Output the [x, y] coordinate of the center of the cell containing the given text.  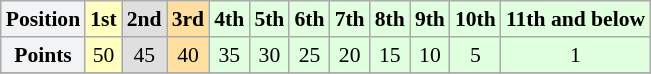
5th [269, 19]
20 [350, 55]
3rd [188, 19]
9th [430, 19]
1 [576, 55]
6th [309, 19]
15 [390, 55]
1st [104, 19]
11th and below [576, 19]
10th [476, 19]
7th [350, 19]
Position [43, 19]
Points [43, 55]
35 [229, 55]
10 [430, 55]
45 [144, 55]
40 [188, 55]
25 [309, 55]
30 [269, 55]
5 [476, 55]
8th [390, 19]
50 [104, 55]
2nd [144, 19]
4th [229, 19]
